Detect which cell encompasses the target text, then output its (x, y) center coordinate. 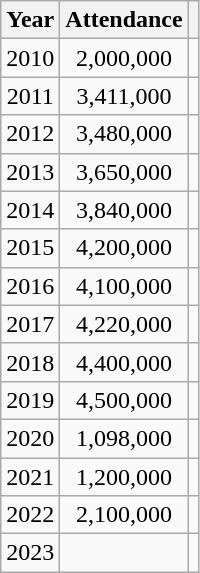
2010 (30, 58)
2013 (30, 172)
2,000,000 (124, 58)
2015 (30, 248)
1,098,000 (124, 438)
2020 (30, 438)
3,411,000 (124, 96)
2012 (30, 134)
3,840,000 (124, 210)
2019 (30, 400)
2017 (30, 324)
2022 (30, 515)
2011 (30, 96)
2021 (30, 477)
2014 (30, 210)
4,400,000 (124, 362)
3,480,000 (124, 134)
4,500,000 (124, 400)
4,220,000 (124, 324)
Attendance (124, 20)
3,650,000 (124, 172)
4,100,000 (124, 286)
4,200,000 (124, 248)
2,100,000 (124, 515)
Year (30, 20)
2018 (30, 362)
1,200,000 (124, 477)
2023 (30, 553)
2016 (30, 286)
